Capture the cell that displays the provided text and extract its [X, Y] central coordinate. 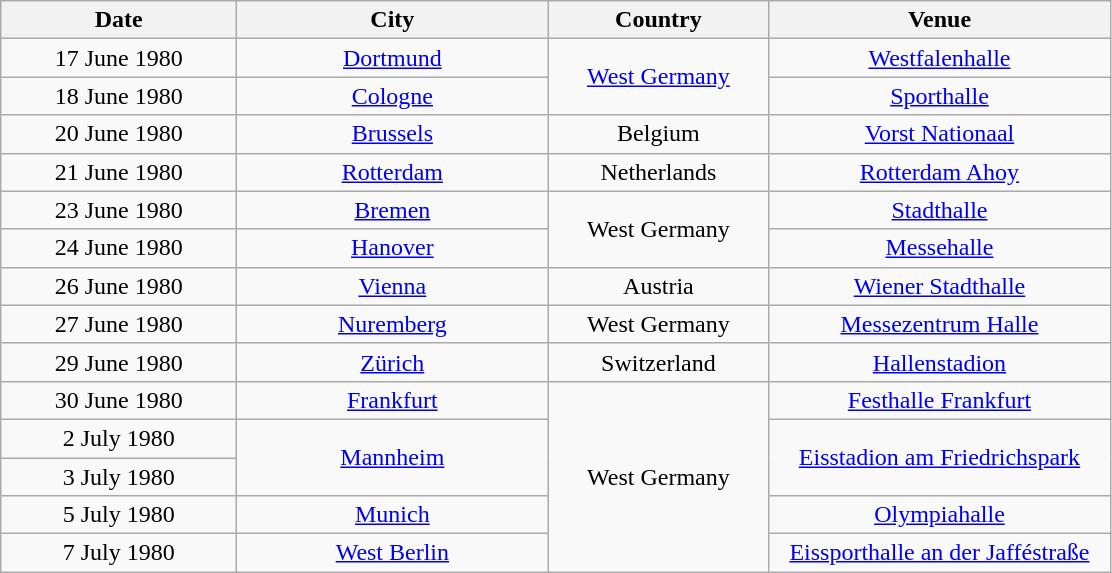
City [392, 20]
Belgium [658, 134]
Bremen [392, 210]
Wiener Stadthalle [940, 286]
2 July 1980 [119, 438]
Festhalle Frankfurt [940, 400]
23 June 1980 [119, 210]
Cologne [392, 96]
7 July 1980 [119, 553]
27 June 1980 [119, 324]
Eissporthalle an der Jafféstraße [940, 553]
18 June 1980 [119, 96]
Stadthalle [940, 210]
5 July 1980 [119, 515]
Rotterdam Ahoy [940, 172]
Vienna [392, 286]
Hanover [392, 248]
26 June 1980 [119, 286]
Venue [940, 20]
Olympiahalle [940, 515]
Nuremberg [392, 324]
Netherlands [658, 172]
Messehalle [940, 248]
Zürich [392, 362]
Brussels [392, 134]
Frankfurt [392, 400]
20 June 1980 [119, 134]
Vorst Nationaal [940, 134]
Hallenstadion [940, 362]
Messezentrum Halle [940, 324]
Westfalenhalle [940, 58]
West Berlin [392, 553]
Mannheim [392, 457]
30 June 1980 [119, 400]
3 July 1980 [119, 477]
Country [658, 20]
Dortmund [392, 58]
21 June 1980 [119, 172]
Rotterdam [392, 172]
29 June 1980 [119, 362]
Switzerland [658, 362]
Munich [392, 515]
17 June 1980 [119, 58]
Austria [658, 286]
24 June 1980 [119, 248]
Eisstadion am Friedrichspark [940, 457]
Sporthalle [940, 96]
Date [119, 20]
